Find where the given text appears and provide that cell's center as [x, y] coordinate. 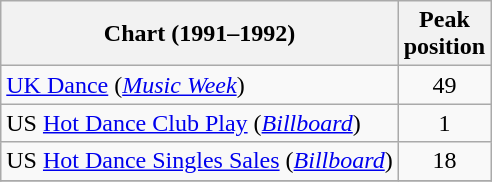
Chart (1991–1992) [200, 34]
Peakposition [444, 34]
49 [444, 85]
US Hot Dance Singles Sales (Billboard) [200, 161]
18 [444, 161]
UK Dance (Music Week) [200, 85]
US Hot Dance Club Play (Billboard) [200, 123]
1 [444, 123]
